Scan for the cell matching the given text and deliver its [x, y] coordinate at center. 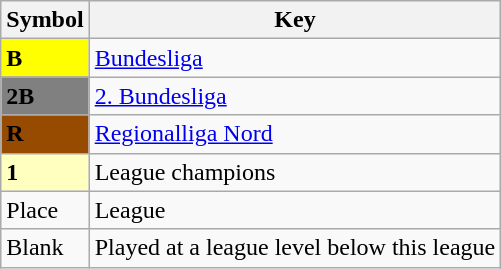
2B [45, 96]
League champions [295, 172]
League [295, 210]
Place [45, 210]
Bundesliga [295, 58]
Regionalliga Nord [295, 134]
R [45, 134]
Played at a league level below this league [295, 248]
Key [295, 20]
2. Bundesliga [295, 96]
B [45, 58]
Blank [45, 248]
Symbol [45, 20]
1 [45, 172]
